Locate the cell with the specified text and output its (x, y) center coordinate. 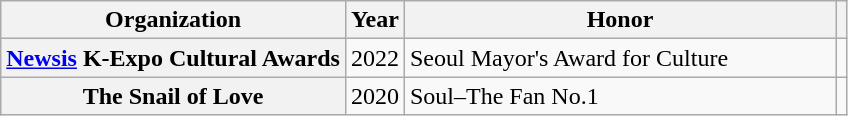
The Snail of Love (174, 96)
Newsis K-Expo Cultural Awards (174, 58)
Soul–The Fan No.1 (620, 96)
Organization (174, 20)
Year (374, 20)
Seoul Mayor's Award for Culture (620, 58)
2022 (374, 58)
Honor (620, 20)
2020 (374, 96)
